Identify which cell holds the provided text, then report its (X, Y) central coordinate. 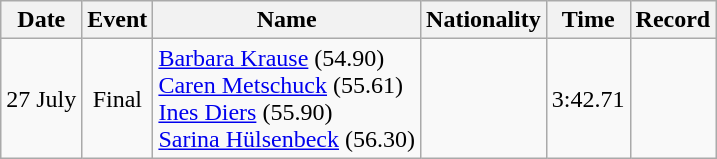
3:42.71 (588, 98)
Date (42, 20)
Final (118, 98)
27 July (42, 98)
Record (673, 20)
Time (588, 20)
Event (118, 20)
Nationality (484, 20)
Barbara Krause (54.90)Caren Metschuck (55.61)Ines Diers (55.90)Sarina Hülsenbeck (56.30) (287, 98)
Name (287, 20)
